Search for the cell housing the specified text and yield its [X, Y] center coordinate. 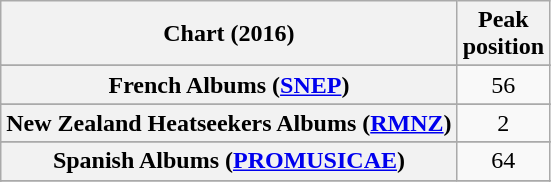
French Albums (SNEP) [229, 85]
Peak position [503, 34]
2 [503, 123]
New Zealand Heatseekers Albums (RMNZ) [229, 123]
64 [503, 161]
Chart (2016) [229, 34]
Spanish Albums (PROMUSICAE) [229, 161]
56 [503, 85]
